Return [x, y] of the center of cell containing provided text 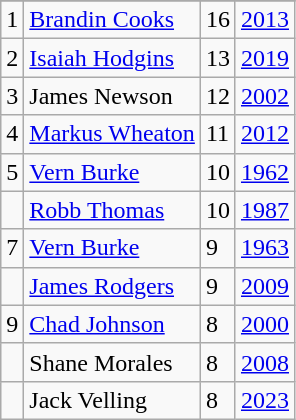
2008 [264, 362]
3 [12, 96]
James Newson [112, 96]
1987 [264, 210]
Brandin Cooks [112, 20]
Chad Johnson [112, 324]
Jack Velling [112, 400]
13 [218, 58]
Markus Wheaton [112, 134]
5 [12, 172]
2002 [264, 96]
11 [218, 134]
2009 [264, 286]
16 [218, 20]
2019 [264, 58]
2000 [264, 324]
James Rodgers [112, 286]
1962 [264, 172]
2012 [264, 134]
Isaiah Hodgins [112, 58]
Shane Morales [112, 362]
4 [12, 134]
1963 [264, 248]
1 [12, 20]
2 [12, 58]
2013 [264, 20]
Robb Thomas [112, 210]
2023 [264, 400]
12 [218, 96]
7 [12, 248]
